Provide the (x, y) coordinate of the cell's center where the given text is located.  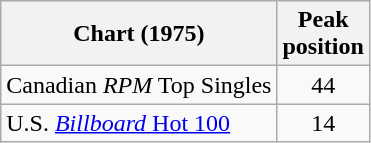
Peakposition (323, 34)
44 (323, 85)
Canadian RPM Top Singles (139, 85)
Chart (1975) (139, 34)
U.S. Billboard Hot 100 (139, 123)
14 (323, 123)
